Output the [x, y] coordinate of the center of the cell containing the given text.  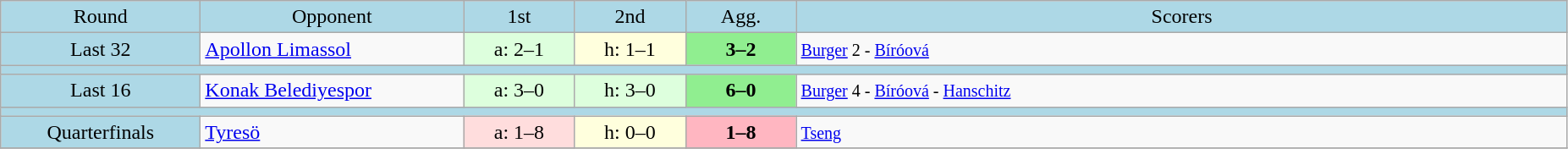
Last 16 [101, 91]
h: 0–0 [630, 132]
Tseng [1181, 132]
1–8 [741, 132]
a: 2–1 [520, 49]
Last 32 [101, 49]
a: 3–0 [520, 91]
a: 1–8 [520, 132]
h: 1–1 [630, 49]
Agg. [741, 17]
Scorers [1181, 17]
Burger 2 - Bíróová [1181, 49]
Opponent [332, 17]
2nd [630, 17]
6–0 [741, 91]
Konak Belediyespor [332, 91]
Apollon Limassol [332, 49]
h: 3–0 [630, 91]
Round [101, 17]
Quarterfinals [101, 132]
Burger 4 - Bíróová - Hanschitz [1181, 91]
Tyresö [332, 132]
3–2 [741, 49]
1st [520, 17]
